Locate the cell with the specified text and output its (x, y) center coordinate. 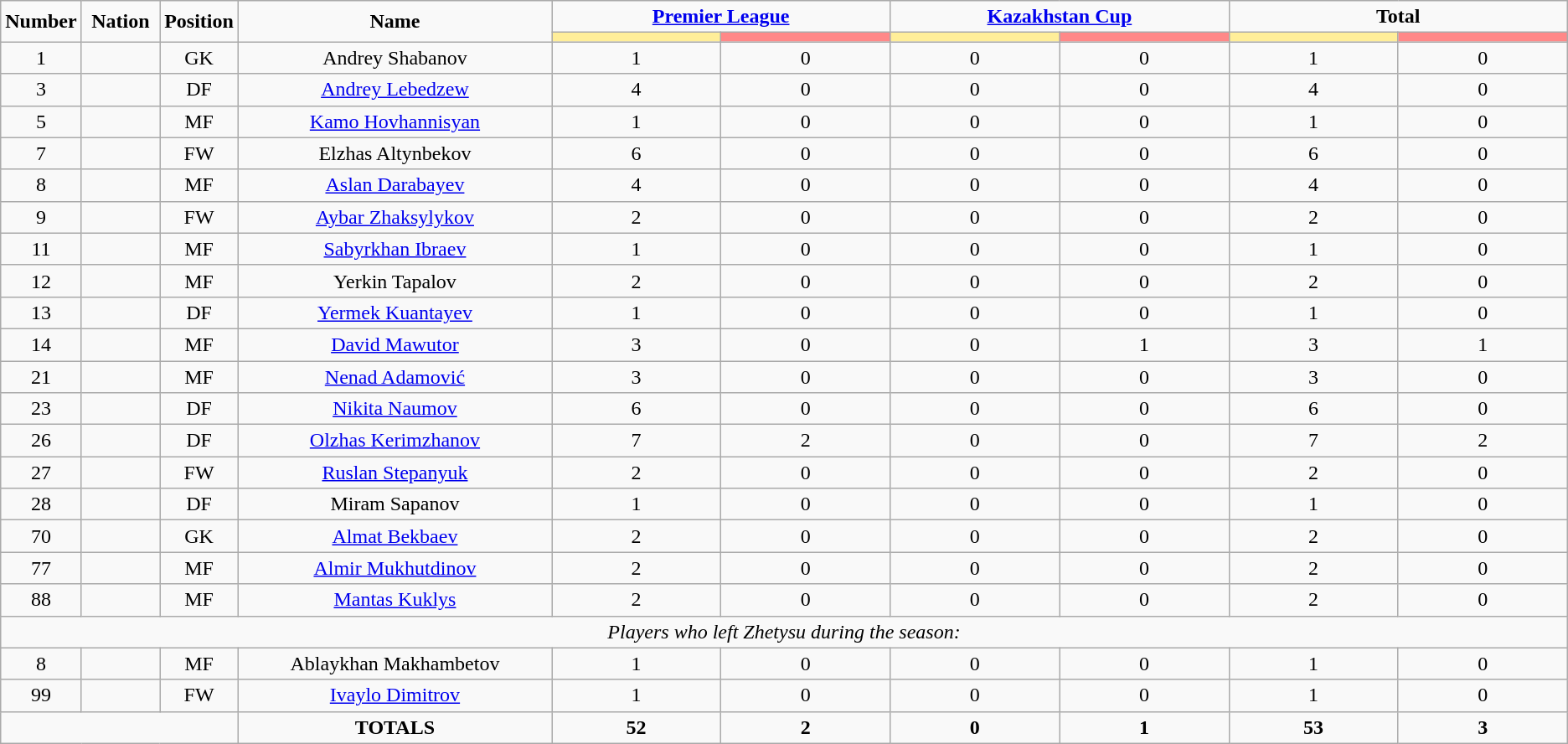
Sabyrkhan Ibraev (395, 249)
Position (199, 22)
13 (41, 313)
12 (41, 281)
Almir Mukhutdinov (395, 568)
Mantas Kuklys (395, 600)
88 (41, 600)
9 (41, 217)
Andrey Lebedzew (395, 90)
70 (41, 536)
11 (41, 249)
Ivaylo Dimitrov (395, 695)
Kamo Hovhannisyan (395, 121)
Total (1398, 17)
Olzhas Kerimzhanov (395, 441)
21 (41, 376)
27 (41, 473)
Nikita Naumov (395, 409)
77 (41, 568)
Miram Sapanov (395, 504)
Number (41, 22)
Premier League (720, 17)
Ablaykhan Makhambetov (395, 664)
Yerkin Tapalov (395, 281)
Aybar Zhaksylykov (395, 217)
52 (636, 727)
Andrey Shabanov (395, 58)
Ruslan Stepanyuk (395, 473)
5 (41, 121)
Elzhas Altynbekov (395, 153)
99 (41, 695)
Almat Bekbaev (395, 536)
Name (395, 22)
53 (1313, 727)
TOTALS (395, 727)
23 (41, 409)
14 (41, 344)
Nenad Adamović (395, 376)
26 (41, 441)
Players who left Zhetysu during the season: (784, 632)
David Mawutor (395, 344)
28 (41, 504)
Nation (121, 22)
Aslan Darabayev (395, 185)
Kazakhstan Cup (1060, 17)
Yermek Kuantayev (395, 313)
